Return the (x, y) coordinate for the center point of the cell that contains the specified text.  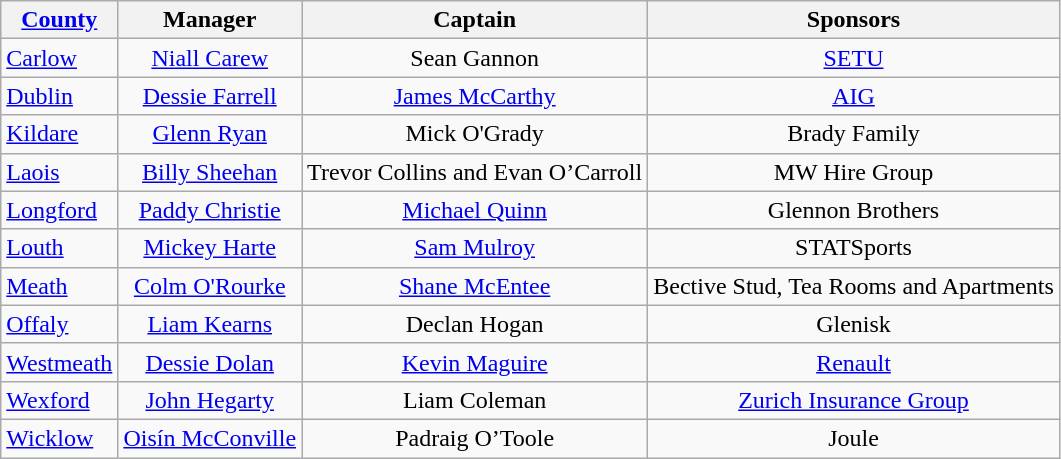
Oisín McConville (210, 438)
Glenn Ryan (210, 134)
Joule (854, 438)
Sam Mulroy (475, 248)
Padraig O’Toole (475, 438)
Wicklow (60, 438)
Shane McEntee (475, 286)
Manager (210, 20)
SETU (854, 58)
Liam Kearns (210, 324)
Captain (475, 20)
Wexford (60, 400)
Renault (854, 362)
Mickey Harte (210, 248)
Meath (60, 286)
Billy Sheehan (210, 172)
Declan Hogan (475, 324)
Dublin (60, 96)
Bective Stud, Tea Rooms and Apartments (854, 286)
AIG (854, 96)
Niall Carew (210, 58)
Longford (60, 210)
James McCarthy (475, 96)
STATSports (854, 248)
MW Hire Group (854, 172)
Sean Gannon (475, 58)
Trevor Collins and Evan O’Carroll (475, 172)
Mick O'Grady (475, 134)
Liam Coleman (475, 400)
Louth (60, 248)
Laois (60, 172)
Westmeath (60, 362)
Zurich Insurance Group (854, 400)
Glenisk (854, 324)
Carlow (60, 58)
Dessie Dolan (210, 362)
Paddy Christie (210, 210)
Kevin Maguire (475, 362)
Glennon Brothers (854, 210)
John Hegarty (210, 400)
Brady Family (854, 134)
Offaly (60, 324)
County (60, 20)
Sponsors (854, 20)
Kildare (60, 134)
Colm O'Rourke (210, 286)
Dessie Farrell (210, 96)
Michael Quinn (475, 210)
